Capture the cell that displays the provided text and extract its (X, Y) central coordinate. 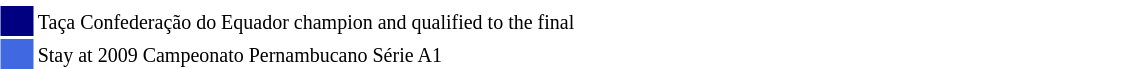
Stay at 2009 Campeonato Pernambucano Série A1 (584, 54)
Taça Confederação do Equador champion and qualified to the final (584, 21)
